For the text-containing cell, return its midpoint in [x, y] coordinate format. 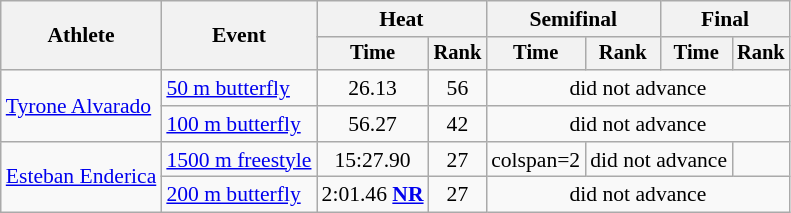
Tyrone Alvarado [82, 106]
Event [238, 36]
Semifinal [573, 19]
1500 m freestyle [238, 160]
56 [458, 88]
50 m butterfly [238, 88]
colspan=2 [536, 160]
2:01.46 NR [373, 195]
Final [724, 19]
42 [458, 124]
56.27 [373, 124]
15:27.90 [373, 160]
Esteban Enderica [82, 178]
Heat [402, 19]
100 m butterfly [238, 124]
Athlete [82, 36]
26.13 [373, 88]
200 m butterfly [238, 195]
